For the text-containing cell, return its midpoint in [x, y] coordinate format. 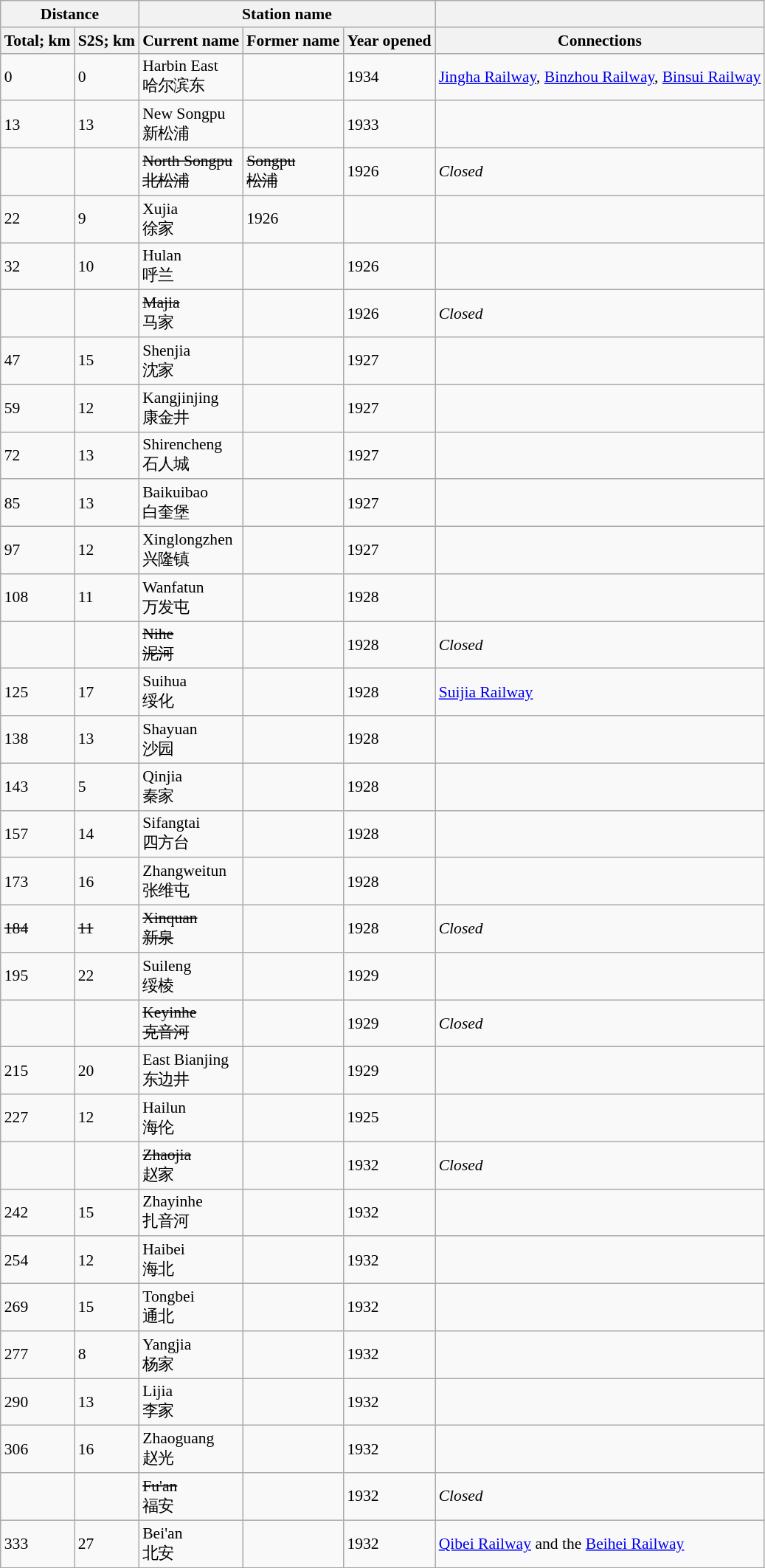
Yangjia杨家 [190, 1355]
Hailun海伦 [190, 1118]
Total; km [38, 41]
Fu'an福安 [190, 1496]
Zhaojia赵家 [190, 1165]
Majia马家 [190, 314]
32 [38, 266]
215 [38, 1071]
Keyinhe克音河 [190, 1023]
Suijia Railway [600, 692]
Haibei海北 [190, 1260]
Harbin East哈尔滨东 [190, 77]
Xujia徐家 [190, 219]
8 [107, 1355]
Shayuan沙园 [190, 739]
Connections [600, 41]
Year opened [389, 41]
East Bianjing东边井 [190, 1071]
Zhaoguang赵光 [190, 1449]
254 [38, 1260]
184 [38, 929]
85 [38, 503]
New Songpu新松浦 [190, 125]
1934 [389, 77]
Xinglongzhen兴隆镇 [190, 550]
S2S; km [107, 41]
173 [38, 882]
227 [38, 1118]
20 [107, 1071]
Suileng绥棱 [190, 976]
138 [38, 739]
Lijia李家 [190, 1402]
Bei'an北安 [190, 1544]
Distance [69, 14]
Baikuibao白奎堡 [190, 503]
47 [38, 361]
Current name [190, 41]
Qinjia秦家 [190, 787]
Qibei Railway and the Beihei Railway [600, 1544]
242 [38, 1212]
195 [38, 976]
59 [38, 408]
290 [38, 1402]
Hulan呼兰 [190, 266]
1925 [389, 1118]
Nihe泥河 [190, 645]
1933 [389, 125]
North Songpu北松浦 [190, 172]
Sifangtai四方台 [190, 834]
125 [38, 692]
306 [38, 1449]
143 [38, 787]
Kangjinjing康金井 [190, 408]
9 [107, 219]
Songpu松浦 [293, 172]
Shenjia沈家 [190, 361]
17 [107, 692]
Former name [293, 41]
72 [38, 455]
108 [38, 598]
333 [38, 1544]
10 [107, 266]
Wanfatun万发屯 [190, 598]
Suihua绥化 [190, 692]
Jingha Railway, Binzhou Railway, Binsui Railway [600, 77]
Station name [286, 14]
Tongbei通北 [190, 1308]
157 [38, 834]
14 [107, 834]
27 [107, 1544]
5 [107, 787]
Xinquan新泉 [190, 929]
97 [38, 550]
Zhangweitun张维屯 [190, 882]
277 [38, 1355]
Shirencheng石人城 [190, 455]
Zhayinhe扎音河 [190, 1212]
269 [38, 1308]
